From the cell containing the given text, extract its center point as (X, Y) coordinate. 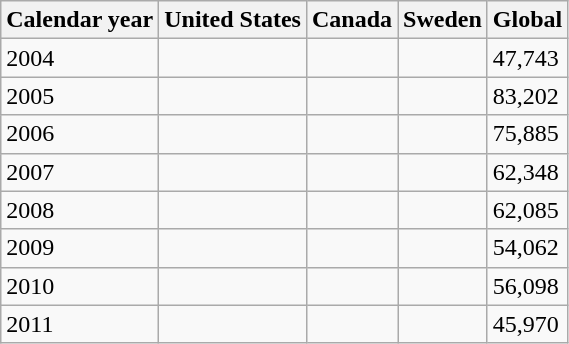
2005 (80, 96)
2008 (80, 210)
62,085 (527, 210)
47,743 (527, 58)
2006 (80, 134)
54,062 (527, 248)
Sweden (443, 20)
United States (233, 20)
45,970 (527, 324)
2004 (80, 58)
62,348 (527, 172)
2007 (80, 172)
75,885 (527, 134)
83,202 (527, 96)
2011 (80, 324)
2010 (80, 286)
Calendar year (80, 20)
Canada (352, 20)
56,098 (527, 286)
Global (527, 20)
2009 (80, 248)
